Identify which cell holds the provided text, then report its (X, Y) central coordinate. 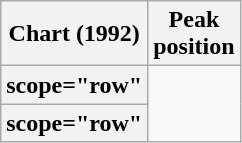
Chart (1992) (74, 34)
Peak position (194, 34)
